From the cell containing the given text, extract its center point as (x, y) coordinate. 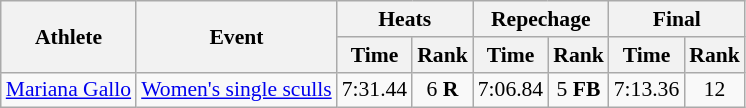
7:31.44 (374, 90)
12 (714, 90)
7:13.36 (646, 90)
Athlete (68, 36)
6 R (442, 90)
Heats (405, 19)
Repechage (541, 19)
5 FB (578, 90)
Mariana Gallo (68, 90)
Event (236, 36)
Final (677, 19)
7:06.84 (510, 90)
Women's single sculls (236, 90)
